Pinpoint the cell where the given text exists, returning its [X, Y] midpoint coordinate. 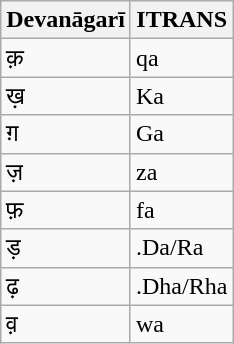
qa [181, 58]
ड़ [66, 248]
Ka [181, 96]
Devanāgarī [66, 20]
व़ [66, 324]
ITRANS [181, 20]
क़ [66, 58]
ज़ [66, 172]
फ़ [66, 210]
wa [181, 324]
ख़ [66, 96]
za [181, 172]
Ga [181, 134]
ढ़ [66, 286]
.Da/Ra [181, 248]
.Dha/Rha [181, 286]
ग़ [66, 134]
fa [181, 210]
